Return [X, Y] of the center of cell containing provided text 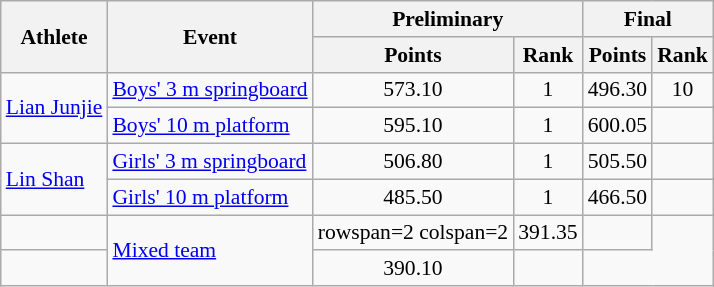
485.50 [414, 197]
Preliminary [448, 19]
10 [682, 90]
Girls' 3 m springboard [210, 162]
Final [648, 19]
595.10 [414, 126]
Mixed team [210, 250]
496.30 [618, 90]
506.80 [414, 162]
Boys' 3 m springboard [210, 90]
Boys' 10 m platform [210, 126]
Lin Shan [54, 180]
rowspan=2 colspan=2 [414, 233]
Event [210, 36]
390.10 [414, 269]
391.35 [548, 233]
Athlete [54, 36]
505.50 [618, 162]
573.10 [414, 90]
600.05 [618, 126]
466.50 [618, 197]
Lian Junjie [54, 108]
Girls' 10 m platform [210, 197]
